Pinpoint the cell where the given text exists, returning its [X, Y] midpoint coordinate. 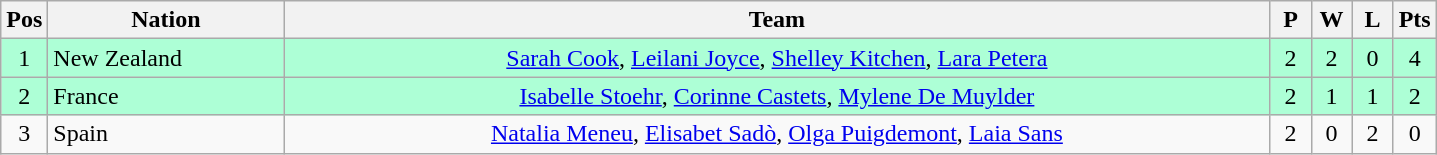
New Zealand [166, 58]
Pts [1414, 20]
Sarah Cook, Leilani Joyce, Shelley Kitchen, Lara Petera [777, 58]
Natalia Meneu, Elisabet Sadò, Olga Puigdemont, Laia Sans [777, 134]
L [1372, 20]
France [166, 96]
Isabelle Stoehr, Corinne Castets, Mylene De Muylder [777, 96]
Team [777, 20]
4 [1414, 58]
Pos [24, 20]
P [1290, 20]
W [1332, 20]
3 [24, 134]
Spain [166, 134]
Nation [166, 20]
